Capture the cell that displays the provided text and extract its [X, Y] central coordinate. 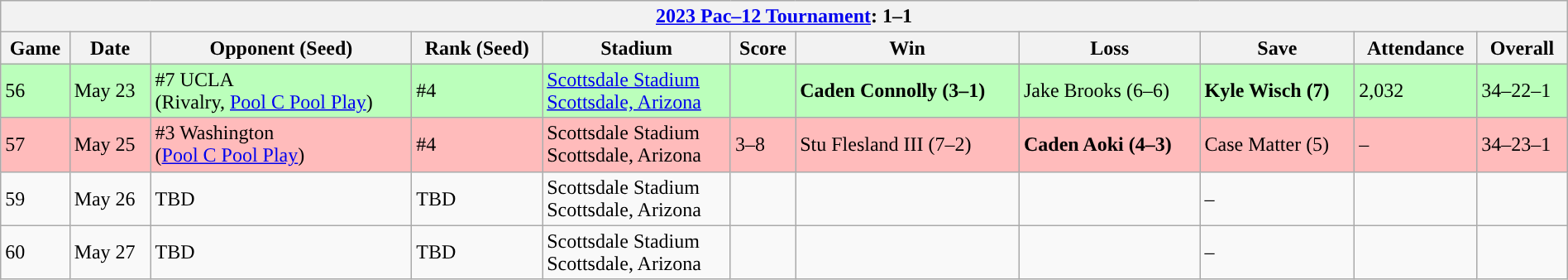
34–23–1 [1523, 144]
Rank (Seed) [477, 48]
Win [908, 48]
Opponent (Seed) [281, 48]
Date [110, 48]
2023 Pac–12 Tournament: 1–1 [784, 17]
#7 UCLA(Rivalry, Pool C Pool Play) [281, 91]
May 26 [110, 199]
May 27 [110, 252]
57 [35, 144]
#3 Washington(Pool C Pool Play) [281, 144]
Loss [1110, 48]
Game [35, 48]
34–22–1 [1523, 91]
Attendance [1416, 48]
Score [762, 48]
Stu Flesland III (7–2) [908, 144]
Save [1277, 48]
Stadium [637, 48]
Kyle Wisch (7) [1277, 91]
Caden Aoki (4–3) [1110, 144]
Overall [1523, 48]
59 [35, 199]
2,032 [1416, 91]
3–8 [762, 144]
Case Matter (5) [1277, 144]
May 23 [110, 91]
May 25 [110, 144]
56 [35, 91]
60 [35, 252]
Jake Brooks (6–6) [1110, 91]
Caden Connolly (3–1) [908, 91]
